Scan for the cell matching the given text and deliver its [X, Y] coordinate at center. 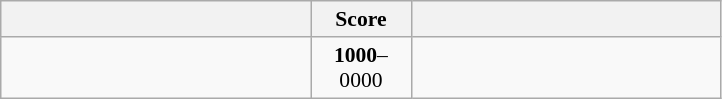
1000–0000 [361, 68]
Score [361, 19]
